Output the [x, y] coordinate of the center of the cell containing the given text.  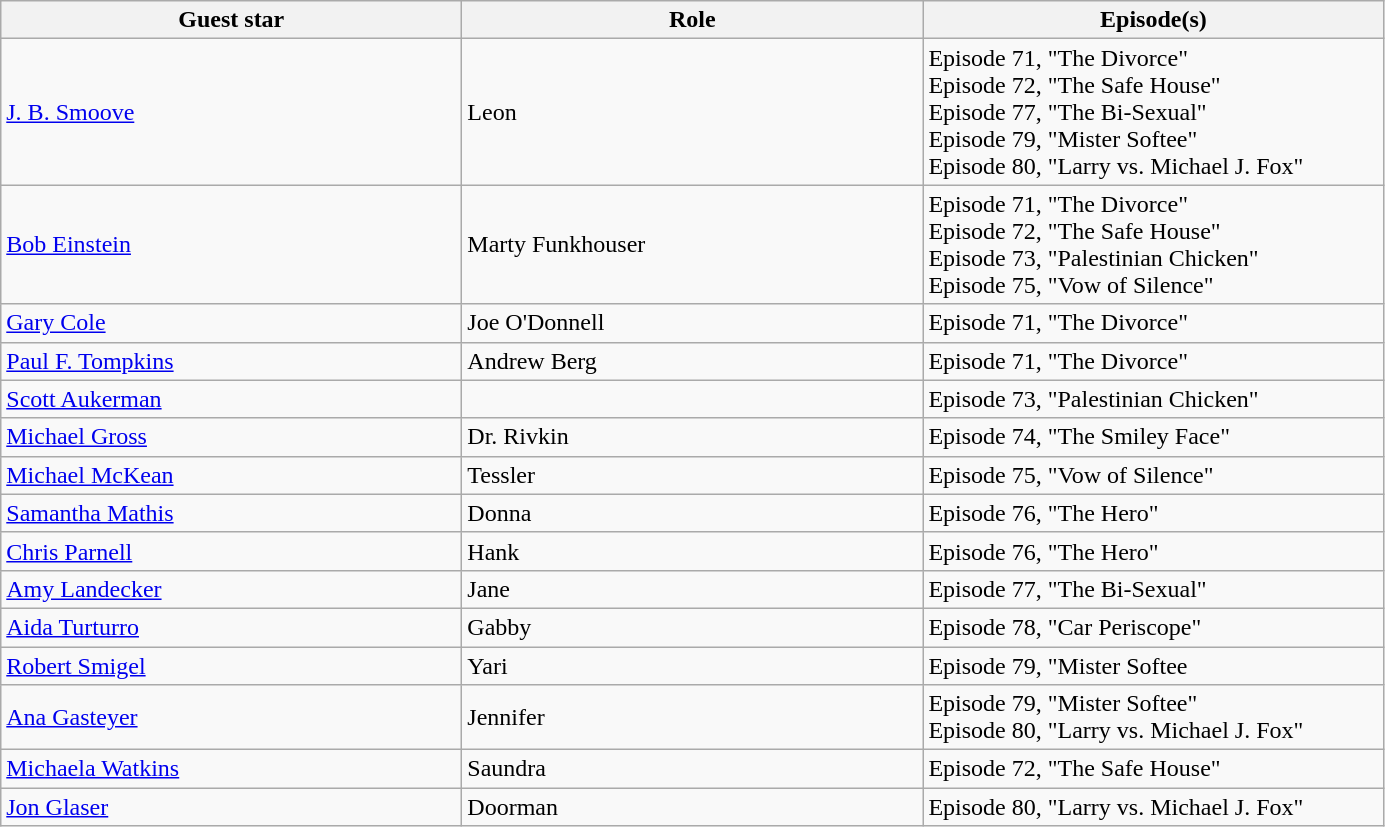
Episode 72, "The Safe House" [1154, 769]
Episode(s) [1154, 20]
Doorman [692, 807]
Michael McKean [232, 475]
Guest star [232, 20]
Jane [692, 589]
Gary Cole [232, 323]
Michael Gross [232, 437]
Yari [692, 665]
Episode 73, "Palestinian Chicken" [1154, 399]
Episode 75, "Vow of Silence" [1154, 475]
Tessler [692, 475]
Episode 74, "The Smiley Face" [1154, 437]
Dr. Rivkin [692, 437]
Episode 71, "The Divorce"Episode 72, "The Safe House"Episode 73, "Palestinian Chicken"Episode 75, "Vow of Silence" [1154, 244]
Michaela Watkins [232, 769]
Jennifer [692, 718]
Episode 79, "Mister Softee [1154, 665]
Episode 71, "The Divorce"Episode 72, "The Safe House"Episode 77, "The Bi-Sexual"Episode 79, "Mister Softee"Episode 80, "Larry vs. Michael J. Fox" [1154, 112]
Episode 80, "Larry vs. Michael J. Fox" [1154, 807]
Donna [692, 513]
Saundra [692, 769]
Gabby [692, 627]
Amy Landecker [232, 589]
Episode 78, "Car Periscope" [1154, 627]
Andrew Berg [692, 361]
Bob Einstein [232, 244]
Role [692, 20]
Paul F. Tompkins [232, 361]
Leon [692, 112]
Robert Smigel [232, 665]
Episode 79, "Mister Softee"Episode 80, "Larry vs. Michael J. Fox" [1154, 718]
Ana Gasteyer [232, 718]
Hank [692, 551]
Chris Parnell [232, 551]
Episode 77, "The Bi-Sexual" [1154, 589]
Joe O'Donnell [692, 323]
Marty Funkhouser [692, 244]
Aida Turturro [232, 627]
J. B. Smoove [232, 112]
Scott Aukerman [232, 399]
Samantha Mathis [232, 513]
Jon Glaser [232, 807]
